Find where the given text appears and provide that cell's center as (x, y) coordinate. 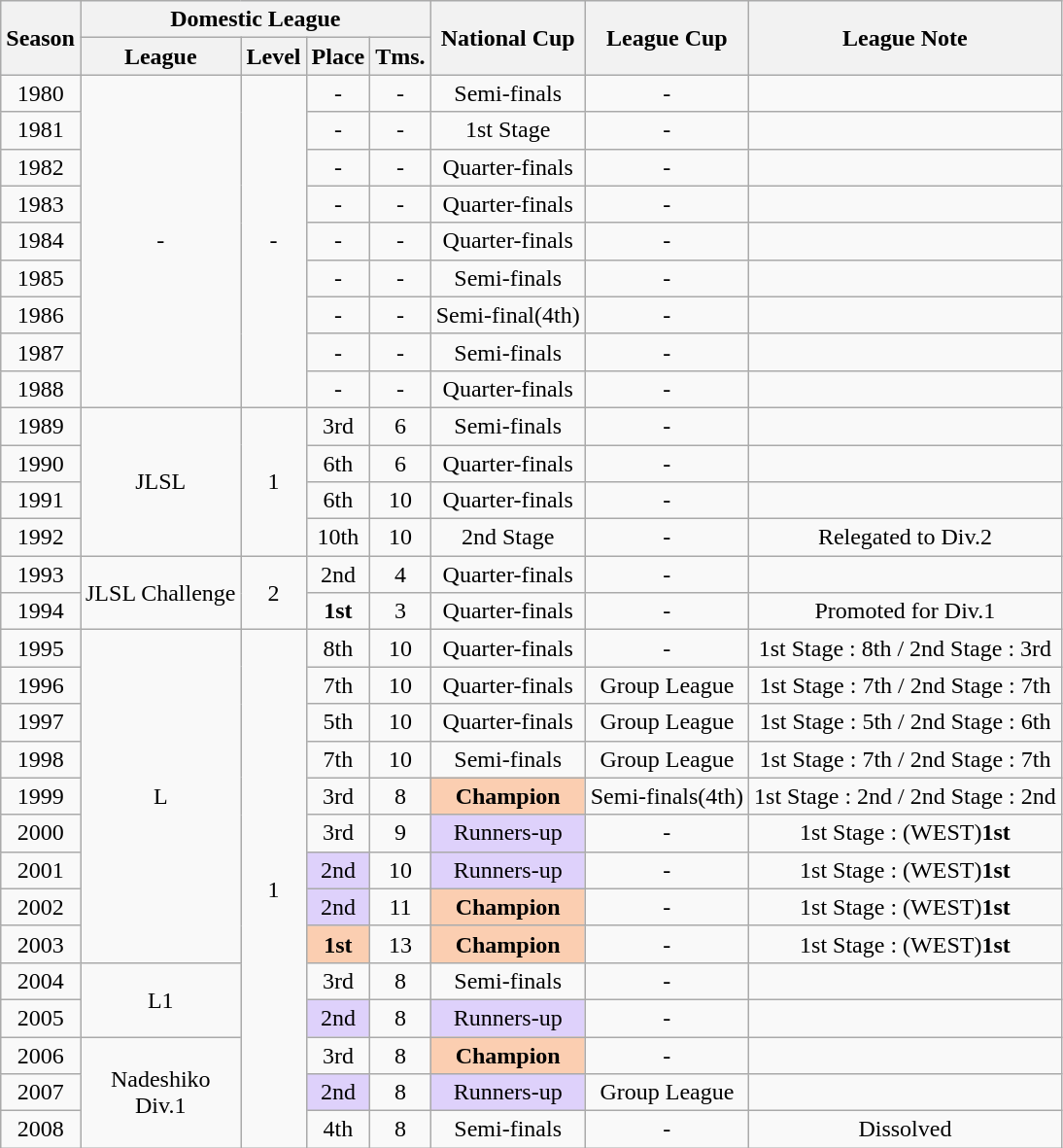
1980 (41, 93)
Season (41, 38)
Domestic League (255, 19)
National Cup (507, 38)
2001 (41, 870)
1991 (41, 501)
1st Stage : 5th / 2nd Stage : 6th (906, 722)
Dissolved (906, 1130)
League (159, 56)
1987 (41, 352)
1st Stage (507, 130)
9 (400, 833)
2004 (41, 981)
Tms. (400, 56)
1st Stage : 2nd / 2nd Stage : 2nd (906, 796)
5th (338, 722)
1982 (41, 167)
1st Stage : 8th / 2nd Stage : 3rd (906, 648)
1994 (41, 611)
2 (274, 593)
13 (400, 944)
1986 (41, 315)
2006 (41, 1055)
Place (338, 56)
JLSL (159, 481)
1997 (41, 722)
Semi-final(4th) (507, 315)
1993 (41, 574)
Promoted for Div.1 (906, 611)
8th (338, 648)
4th (338, 1130)
Relegated to Div.2 (906, 538)
L1 (159, 999)
2007 (41, 1093)
10th (338, 538)
1996 (41, 685)
1998 (41, 759)
1990 (41, 464)
1995 (41, 648)
4 (400, 574)
1984 (41, 241)
League Note (906, 38)
2003 (41, 944)
11 (400, 907)
2000 (41, 833)
2005 (41, 1018)
2002 (41, 907)
1983 (41, 204)
1992 (41, 538)
1981 (41, 130)
1988 (41, 389)
1999 (41, 796)
2nd Stage (507, 538)
L (159, 797)
League Cup (667, 38)
1989 (41, 426)
NadeshikoDiv.1 (159, 1092)
Level (274, 56)
Semi-finals(4th) (667, 796)
1985 (41, 278)
JLSL Challenge (159, 593)
2008 (41, 1130)
3 (400, 611)
